Capture the cell that displays the provided text and extract its [x, y] central coordinate. 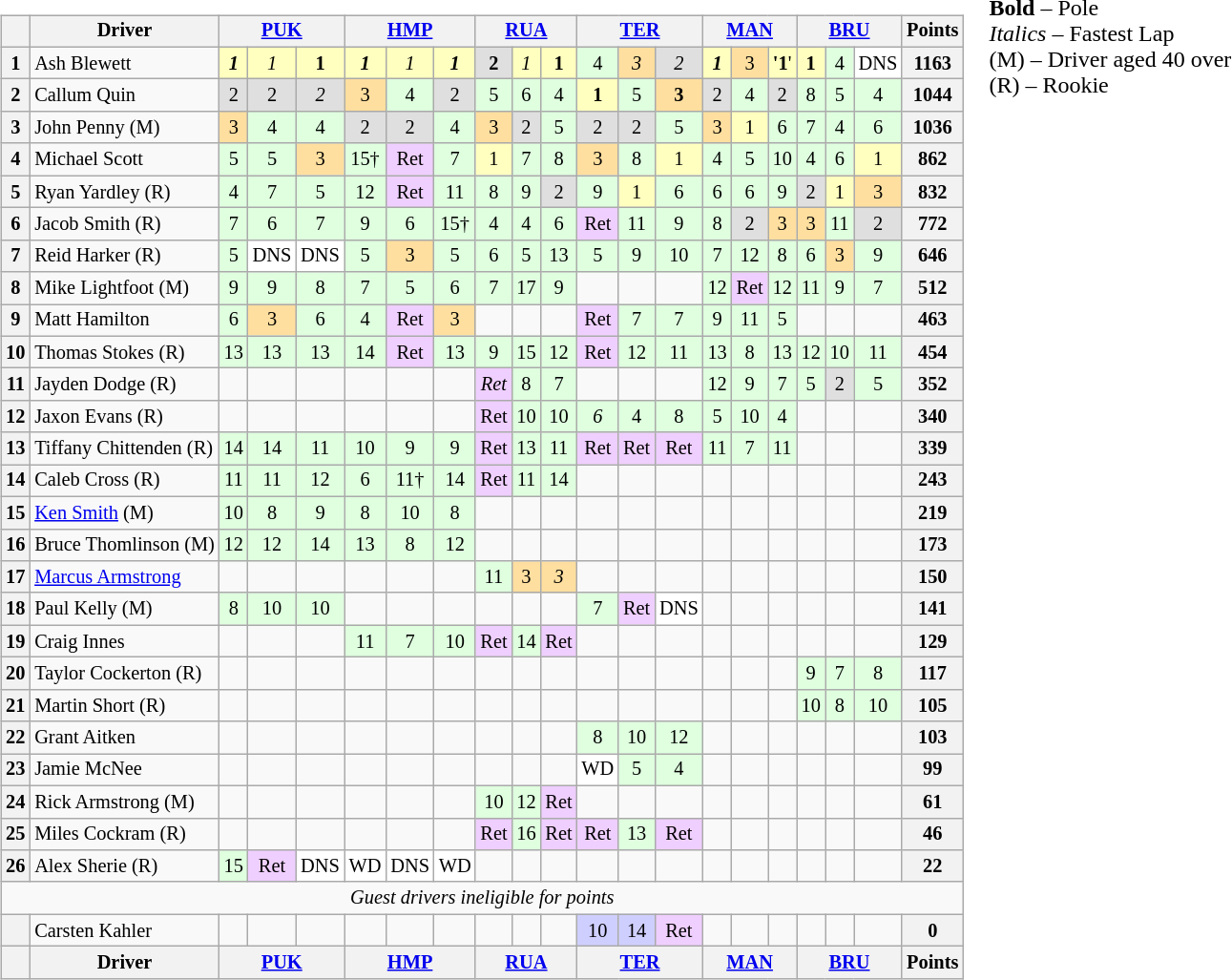
Michael Scott [124, 159]
61 [932, 802]
Ken Smith (M) [124, 512]
19 [15, 641]
129 [932, 641]
Taylor Cockerton (R) [124, 674]
Bruce Thomlinson (M) [124, 545]
1044 [932, 95]
24 [15, 802]
340 [932, 417]
Matt Hamilton [124, 321]
Mike Lightfoot (M) [124, 288]
219 [932, 512]
Miles Cockram (R) [124, 834]
352 [932, 385]
0 [932, 930]
243 [932, 481]
Thomas Stokes (R) [124, 352]
173 [932, 545]
105 [932, 705]
Guest drivers ineligible for points [482, 898]
11† [409, 481]
150 [932, 577]
512 [932, 288]
Jayden Dodge (R) [124, 385]
832 [932, 192]
103 [932, 738]
Marcus Armstrong [124, 577]
'1' [783, 63]
339 [932, 448]
Martin Short (R) [124, 705]
Caleb Cross (R) [124, 481]
Callum Quin [124, 95]
Carsten Kahler [124, 930]
772 [932, 224]
Tiffany Chittenden (R) [124, 448]
Jamie McNee [124, 770]
117 [932, 674]
1036 [932, 128]
1163 [932, 63]
Ash Blewett [124, 63]
Ryan Yardley (R) [124, 192]
46 [932, 834]
20 [15, 674]
18 [15, 609]
Rick Armstrong (M) [124, 802]
23 [15, 770]
Paul Kelly (M) [124, 609]
John Penny (M) [124, 128]
Grant Aitken [124, 738]
99 [932, 770]
Reid Harker (R) [124, 256]
21 [15, 705]
Jacob Smith (R) [124, 224]
Alex Sherie (R) [124, 866]
454 [932, 352]
141 [932, 609]
26 [15, 866]
Craig Innes [124, 641]
25 [15, 834]
Jaxon Evans (R) [124, 417]
862 [932, 159]
463 [932, 321]
646 [932, 256]
